Determine the [x, y] coordinate at the center of the cell enclosing the given text.  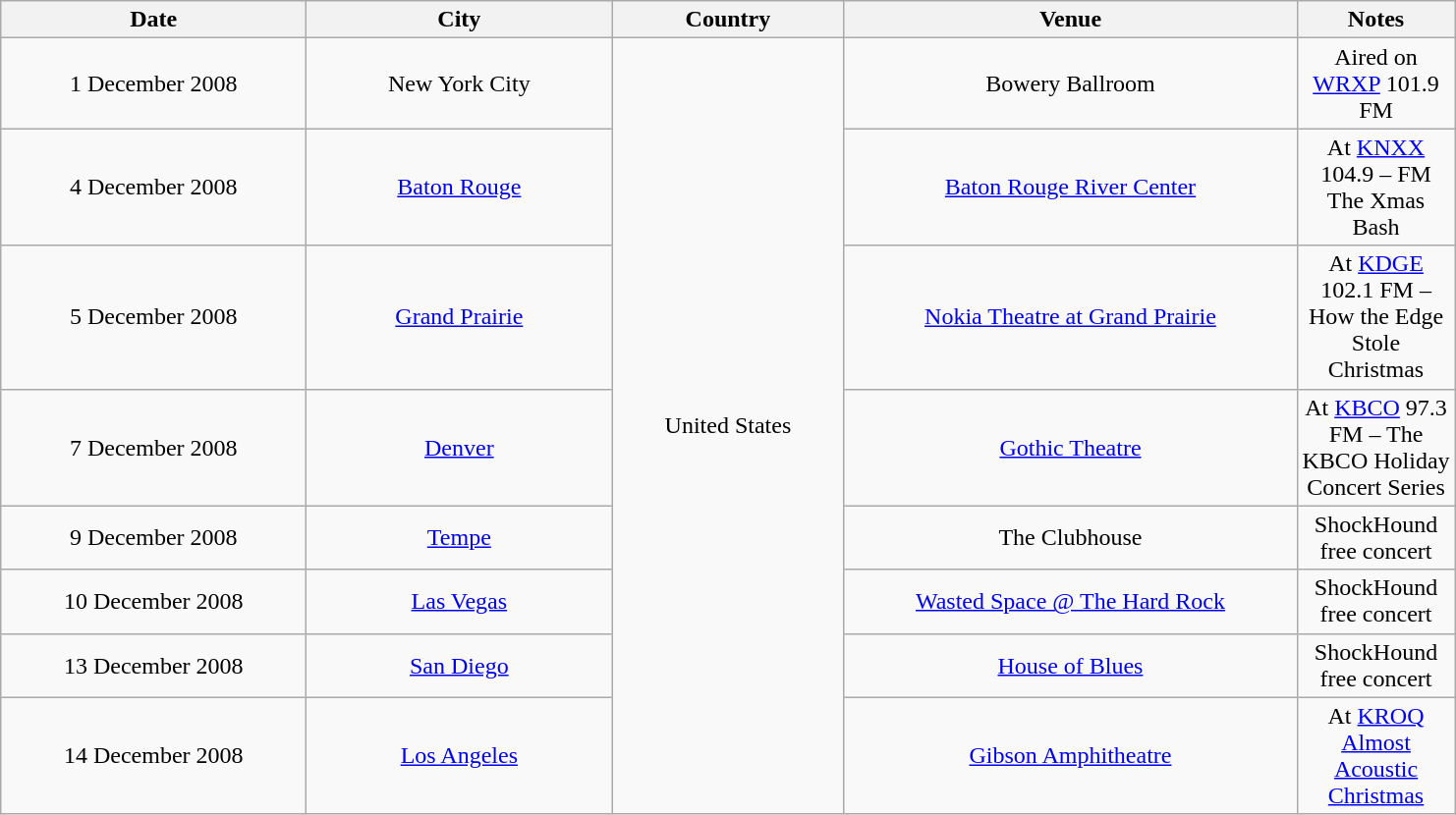
At KNXX 104.9 – FM The Xmas Bash [1375, 187]
Grand Prairie [460, 317]
United States [728, 426]
Aired on WRXP 101.9 FM [1375, 83]
1 December 2008 [153, 83]
14 December 2008 [153, 756]
Gothic Theatre [1071, 448]
Gibson Amphitheatre [1071, 756]
Tempe [460, 538]
New York City [460, 83]
Bowery Ballroom [1071, 83]
10 December 2008 [153, 601]
Baton Rouge River Center [1071, 187]
City [460, 20]
Notes [1375, 20]
Las Vegas [460, 601]
Baton Rouge [460, 187]
At KBCO 97.3 FM – The KBCO Holiday Concert Series [1375, 448]
13 December 2008 [153, 666]
The Clubhouse [1071, 538]
At KDGE 102.1 FM – How the Edge Stole Christmas [1375, 317]
9 December 2008 [153, 538]
Denver [460, 448]
Venue [1071, 20]
Country [728, 20]
Los Angeles [460, 756]
Wasted Space @ The Hard Rock [1071, 601]
House of Blues [1071, 666]
Date [153, 20]
San Diego [460, 666]
At KROQ Almost Acoustic Christmas [1375, 756]
7 December 2008 [153, 448]
4 December 2008 [153, 187]
5 December 2008 [153, 317]
Nokia Theatre at Grand Prairie [1071, 317]
